Identify which cell holds the provided text, then report its [x, y] central coordinate. 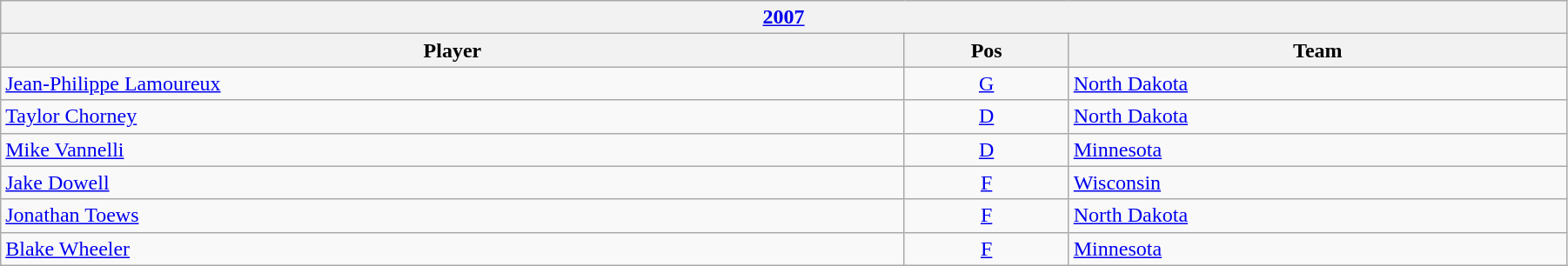
Team [1317, 50]
2007 [784, 17]
Taylor Chorney [452, 116]
G [987, 83]
Pos [987, 50]
Jake Dowell [452, 183]
Wisconsin [1317, 183]
Jean-Philippe Lamoureux [452, 83]
Jonathan Toews [452, 216]
Blake Wheeler [452, 249]
Player [452, 50]
Mike Vannelli [452, 150]
